Locate the cell with the specified text and output its [x, y] center coordinate. 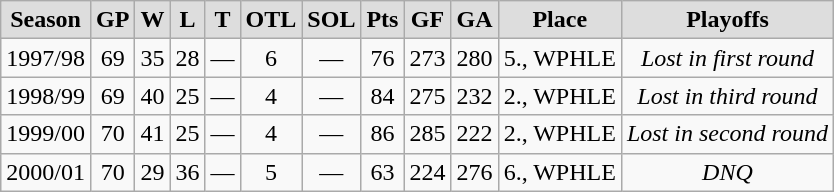
L [188, 20]
40 [152, 96]
Playoffs [727, 20]
276 [474, 172]
275 [428, 96]
GA [474, 20]
273 [428, 58]
86 [382, 134]
1999/00 [46, 134]
76 [382, 58]
285 [428, 134]
6 [271, 58]
Place [560, 20]
41 [152, 134]
6., WPHLE [560, 172]
Lost in first round [727, 58]
Pts [382, 20]
OTL [271, 20]
36 [188, 172]
28 [188, 58]
29 [152, 172]
GF [428, 20]
GP [112, 20]
1998/99 [46, 96]
232 [474, 96]
W [152, 20]
Lost in third round [727, 96]
SOL [332, 20]
5., WPHLE [560, 58]
Lost in second round [727, 134]
280 [474, 58]
63 [382, 172]
224 [428, 172]
84 [382, 96]
T [222, 20]
35 [152, 58]
DNQ [727, 172]
Season [46, 20]
2000/01 [46, 172]
5 [271, 172]
222 [474, 134]
1997/98 [46, 58]
